Extract the [X, Y] coordinate from the center of the cell holding the provided text.  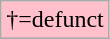
†=defunct [56, 20]
